Pinpoint the cell where the given text exists, returning its [X, Y] midpoint coordinate. 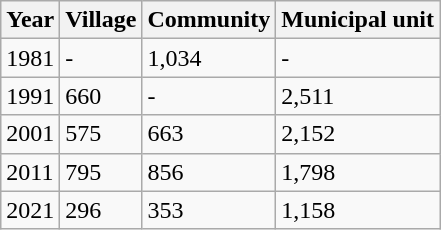
1991 [30, 96]
Community [209, 20]
1981 [30, 58]
856 [209, 172]
663 [209, 134]
1,034 [209, 58]
2,152 [358, 134]
296 [101, 210]
660 [101, 96]
Municipal unit [358, 20]
2,511 [358, 96]
2011 [30, 172]
1,798 [358, 172]
Village [101, 20]
2021 [30, 210]
2001 [30, 134]
Year [30, 20]
795 [101, 172]
353 [209, 210]
1,158 [358, 210]
575 [101, 134]
